Scan for the cell matching the given text and deliver its (X, Y) coordinate at center. 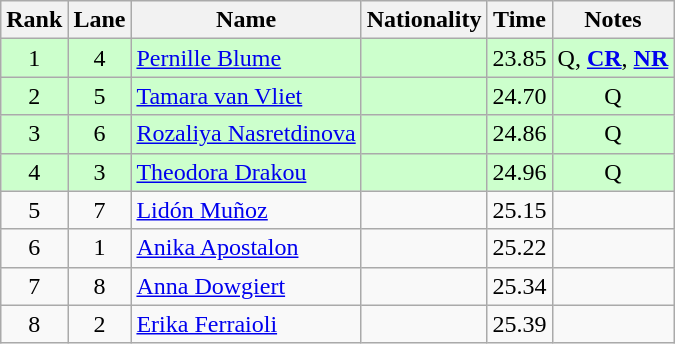
Rank (34, 20)
24.70 (520, 96)
Time (520, 20)
Theodora Drakou (246, 172)
Rozaliya Nasretdinova (246, 134)
Anna Dowgiert (246, 286)
Erika Ferraioli (246, 324)
Anika Apostalon (246, 248)
Name (246, 20)
25.22 (520, 248)
Tamara van Vliet (246, 96)
25.15 (520, 210)
25.39 (520, 324)
25.34 (520, 286)
24.86 (520, 134)
Q, CR, NR (613, 58)
Lane (100, 20)
Lidón Muñoz (246, 210)
23.85 (520, 58)
Notes (613, 20)
Nationality (424, 20)
Pernille Blume (246, 58)
24.96 (520, 172)
